Search for the cell housing the specified text and yield its (x, y) center coordinate. 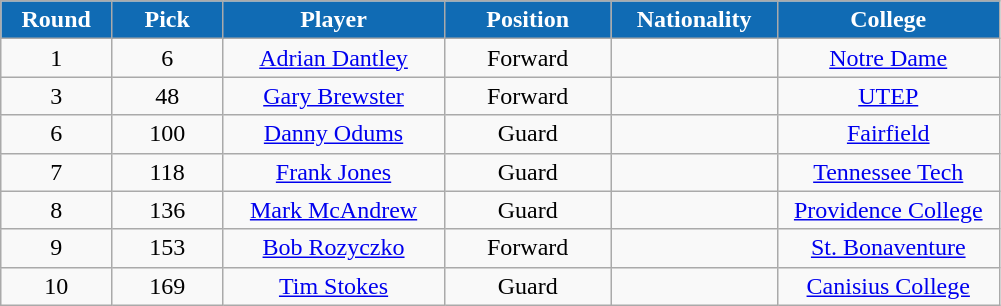
Providence College (888, 210)
Position (527, 20)
3 (56, 96)
UTEP (888, 96)
7 (56, 172)
118 (168, 172)
153 (168, 248)
Tennessee Tech (888, 172)
48 (168, 96)
College (888, 20)
Adrian Dantley (334, 58)
1 (56, 58)
10 (56, 286)
Pick (168, 20)
Tim Stokes (334, 286)
169 (168, 286)
Fairfield (888, 134)
Bob Rozyczko (334, 248)
Round (56, 20)
Frank Jones (334, 172)
Nationality (694, 20)
St. Bonaventure (888, 248)
Notre Dame (888, 58)
136 (168, 210)
8 (56, 210)
Danny Odums (334, 134)
Gary Brewster (334, 96)
Canisius College (888, 286)
Player (334, 20)
Mark McAndrew (334, 210)
9 (56, 248)
100 (168, 134)
